From the cell containing the given text, extract its center point as (X, Y) coordinate. 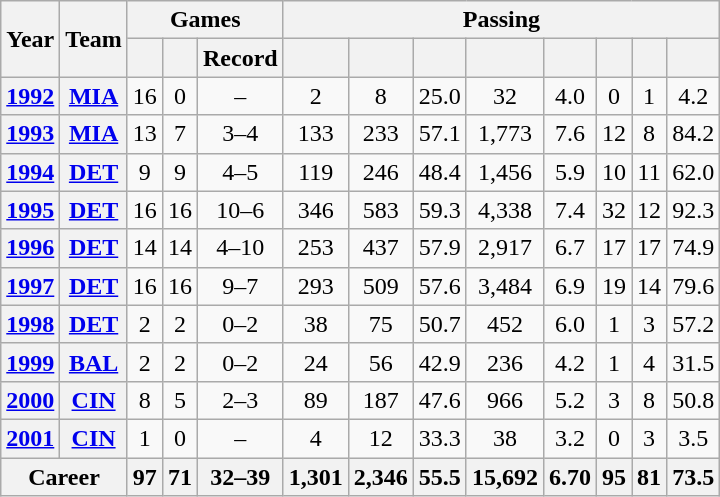
4,338 (504, 210)
1998 (30, 324)
92.3 (694, 210)
57.2 (694, 324)
1999 (30, 362)
437 (380, 248)
62.0 (694, 172)
1,456 (504, 172)
Career (64, 477)
1994 (30, 172)
97 (144, 477)
50.8 (694, 400)
5.2 (570, 400)
75 (380, 324)
74.9 (694, 248)
3–4 (240, 134)
71 (180, 477)
73.5 (694, 477)
1993 (30, 134)
47.6 (440, 400)
10–6 (240, 210)
6.70 (570, 477)
5.9 (570, 172)
59.3 (440, 210)
119 (316, 172)
1997 (30, 286)
Record (240, 58)
10 (614, 172)
81 (650, 477)
236 (504, 362)
79.6 (694, 286)
31.5 (694, 362)
1992 (30, 96)
452 (504, 324)
6.9 (570, 286)
4.0 (570, 96)
6.0 (570, 324)
1995 (30, 210)
42.9 (440, 362)
293 (316, 286)
7 (180, 134)
246 (380, 172)
233 (380, 134)
32–39 (240, 477)
95 (614, 477)
4–10 (240, 248)
509 (380, 286)
11 (650, 172)
7.6 (570, 134)
2001 (30, 438)
966 (504, 400)
583 (380, 210)
15,692 (504, 477)
1,773 (504, 134)
84.2 (694, 134)
1996 (30, 248)
57.6 (440, 286)
187 (380, 400)
25.0 (440, 96)
2–3 (240, 400)
Games (205, 20)
3.5 (694, 438)
7.4 (570, 210)
4–5 (240, 172)
133 (316, 134)
57.9 (440, 248)
2,917 (504, 248)
13 (144, 134)
56 (380, 362)
33.3 (440, 438)
50.7 (440, 324)
Year (30, 39)
3,484 (504, 286)
Passing (501, 20)
3.2 (570, 438)
2,346 (380, 477)
5 (180, 400)
253 (316, 248)
48.4 (440, 172)
BAL (94, 362)
19 (614, 286)
2000 (30, 400)
1,301 (316, 477)
Team (94, 39)
346 (316, 210)
6.7 (570, 248)
24 (316, 362)
55.5 (440, 477)
9–7 (240, 286)
89 (316, 400)
57.1 (440, 134)
